For the text-containing cell, return its midpoint in (x, y) coordinate format. 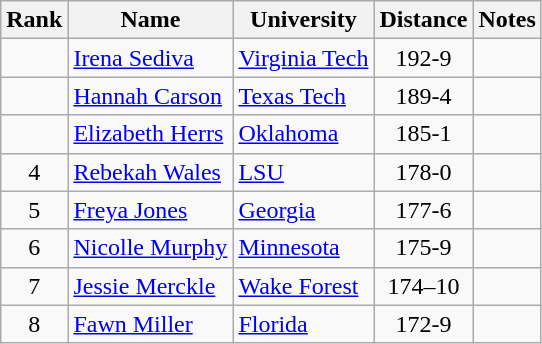
Freya Jones (150, 210)
Florida (304, 324)
Hannah Carson (150, 96)
Wake Forest (304, 286)
Jessie Merckle (150, 286)
Nicolle Murphy (150, 248)
Name (150, 20)
Distance (424, 20)
Rebekah Wales (150, 172)
LSU (304, 172)
Virginia Tech (304, 58)
Minnesota (304, 248)
Notes (507, 20)
Georgia (304, 210)
189-4 (424, 96)
7 (34, 286)
Elizabeth Herrs (150, 134)
4 (34, 172)
185-1 (424, 134)
Rank (34, 20)
Fawn Miller (150, 324)
172-9 (424, 324)
6 (34, 248)
8 (34, 324)
5 (34, 210)
Oklahoma (304, 134)
175-9 (424, 248)
Irena Sediva (150, 58)
177-6 (424, 210)
178-0 (424, 172)
192-9 (424, 58)
Texas Tech (304, 96)
174–10 (424, 286)
University (304, 20)
